Extract the [x, y] coordinate from the center of the cell holding the provided text.  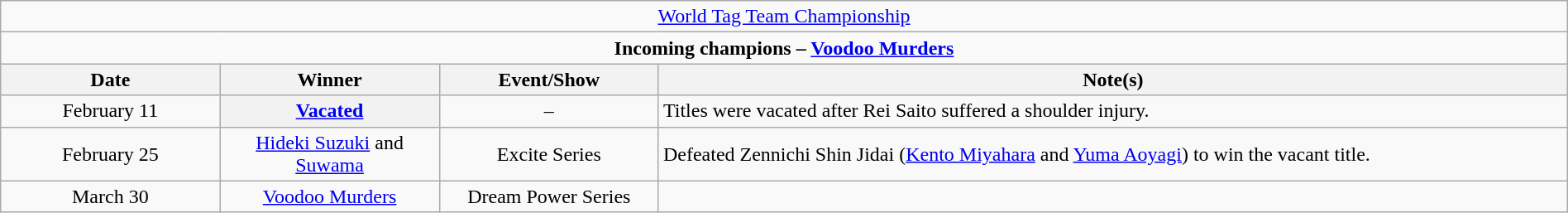
Defeated Zennichi Shin Jidai (Kento Miyahara and Yuma Aoyagi) to win the vacant title. [1113, 154]
Titles were vacated after Rei Saito suffered a shoulder injury. [1113, 111]
Incoming champions – Voodoo Murders [784, 48]
Dream Power Series [549, 196]
Vacated [329, 111]
Event/Show [549, 80]
– [549, 111]
Date [111, 80]
World Tag Team Championship [784, 17]
Winner [329, 80]
February 25 [111, 154]
Voodoo Murders [329, 196]
February 11 [111, 111]
March 30 [111, 196]
Excite Series [549, 154]
Hideki Suzuki and Suwama [329, 154]
Note(s) [1113, 80]
